Return the (X, Y) coordinate for the center point of the cell that contains the specified text.  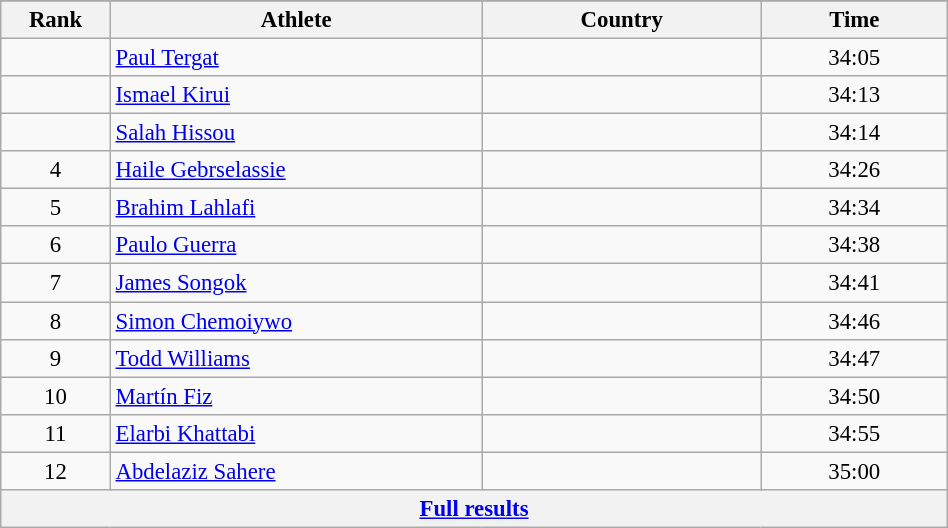
Athlete (296, 20)
Country (622, 20)
Full results (474, 509)
6 (56, 245)
34:38 (854, 245)
Brahim Lahlafi (296, 208)
Paul Tergat (296, 58)
Salah Hissou (296, 133)
34:47 (854, 358)
Simon Chemoiywo (296, 321)
Abdelaziz Sahere (296, 471)
4 (56, 170)
11 (56, 433)
34:34 (854, 208)
34:41 (854, 283)
Paulo Guerra (296, 245)
34:13 (854, 95)
Haile Gebrselassie (296, 170)
34:46 (854, 321)
5 (56, 208)
7 (56, 283)
12 (56, 471)
Ismael Kirui (296, 95)
10 (56, 396)
9 (56, 358)
8 (56, 321)
34:50 (854, 396)
Elarbi Khattabi (296, 433)
34:05 (854, 58)
Time (854, 20)
34:55 (854, 433)
Martín Fiz (296, 396)
James Songok (296, 283)
34:14 (854, 133)
Rank (56, 20)
34:26 (854, 170)
35:00 (854, 471)
Todd Williams (296, 358)
